Provide the (X, Y) coordinate of the cell's center where the given text is located.  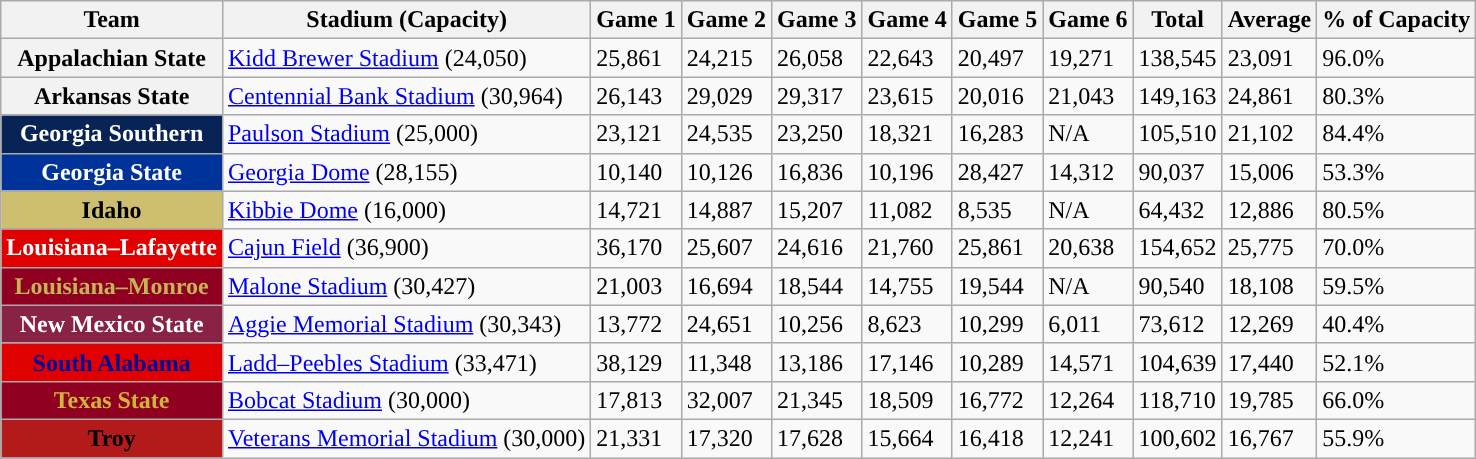
Ladd–Peebles Stadium (33,471) (406, 362)
104,639 (1178, 362)
Aggie Memorial Stadium (30,343) (406, 324)
17,628 (817, 438)
Game 3 (817, 20)
21,345 (817, 400)
14,571 (1088, 362)
90,037 (1178, 172)
Game 4 (907, 20)
Texas State (112, 400)
15,664 (907, 438)
154,652 (1178, 248)
23,121 (636, 134)
18,321 (907, 134)
15,207 (817, 210)
Georgia State (112, 172)
19,271 (1088, 58)
Kidd Brewer Stadium (24,050) (406, 58)
11,348 (726, 362)
16,418 (997, 438)
29,029 (726, 96)
10,256 (817, 324)
20,638 (1088, 248)
73,612 (1178, 324)
90,540 (1178, 286)
52.1% (1396, 362)
17,146 (907, 362)
Georgia Southern (112, 134)
16,772 (997, 400)
19,785 (1270, 400)
24,861 (1270, 96)
8,535 (997, 210)
12,886 (1270, 210)
17,813 (636, 400)
96.0% (1396, 58)
100,602 (1178, 438)
Paulson Stadium (25,000) (406, 134)
% of Capacity (1396, 20)
17,320 (726, 438)
26,143 (636, 96)
22,643 (907, 58)
Cajun Field (36,900) (406, 248)
16,694 (726, 286)
Total (1178, 20)
Bobcat Stadium (30,000) (406, 400)
Average (1270, 20)
Veterans Memorial Stadium (30,000) (406, 438)
Louisiana–Monroe (112, 286)
Appalachian State (112, 58)
Stadium (Capacity) (406, 20)
20,016 (997, 96)
59.5% (1396, 286)
14,312 (1088, 172)
70.0% (1396, 248)
10,289 (997, 362)
20,497 (997, 58)
Kibbie Dome (16,000) (406, 210)
Malone Stadium (30,427) (406, 286)
25,607 (726, 248)
12,241 (1088, 438)
15,006 (1270, 172)
53.3% (1396, 172)
Game 1 (636, 20)
21,003 (636, 286)
14,755 (907, 286)
12,264 (1088, 400)
Team (112, 20)
8,623 (907, 324)
14,887 (726, 210)
18,108 (1270, 286)
13,186 (817, 362)
138,545 (1178, 58)
Game 5 (997, 20)
10,140 (636, 172)
24,651 (726, 324)
21,331 (636, 438)
38,129 (636, 362)
32,007 (726, 400)
26,058 (817, 58)
23,091 (1270, 58)
21,043 (1088, 96)
24,616 (817, 248)
24,535 (726, 134)
10,126 (726, 172)
23,615 (907, 96)
149,163 (1178, 96)
40.4% (1396, 324)
105,510 (1178, 134)
118,710 (1178, 400)
28,427 (997, 172)
Game 2 (726, 20)
11,082 (907, 210)
16,767 (1270, 438)
Troy (112, 438)
80.5% (1396, 210)
6,011 (1088, 324)
55.9% (1396, 438)
Game 6 (1088, 20)
24,215 (726, 58)
18,509 (907, 400)
10,299 (997, 324)
16,283 (997, 134)
66.0% (1396, 400)
Georgia Dome (28,155) (406, 172)
18,544 (817, 286)
Idaho (112, 210)
64,432 (1178, 210)
25,775 (1270, 248)
Arkansas State (112, 96)
84.4% (1396, 134)
10,196 (907, 172)
19,544 (997, 286)
South Alabama (112, 362)
23,250 (817, 134)
13,772 (636, 324)
21,102 (1270, 134)
12,269 (1270, 324)
17,440 (1270, 362)
Centennial Bank Stadium (30,964) (406, 96)
14,721 (636, 210)
80.3% (1396, 96)
16,836 (817, 172)
21,760 (907, 248)
Louisiana–Lafayette (112, 248)
New Mexico State (112, 324)
36,170 (636, 248)
29,317 (817, 96)
